Detect which cell encompasses the target text, then output its [x, y] center coordinate. 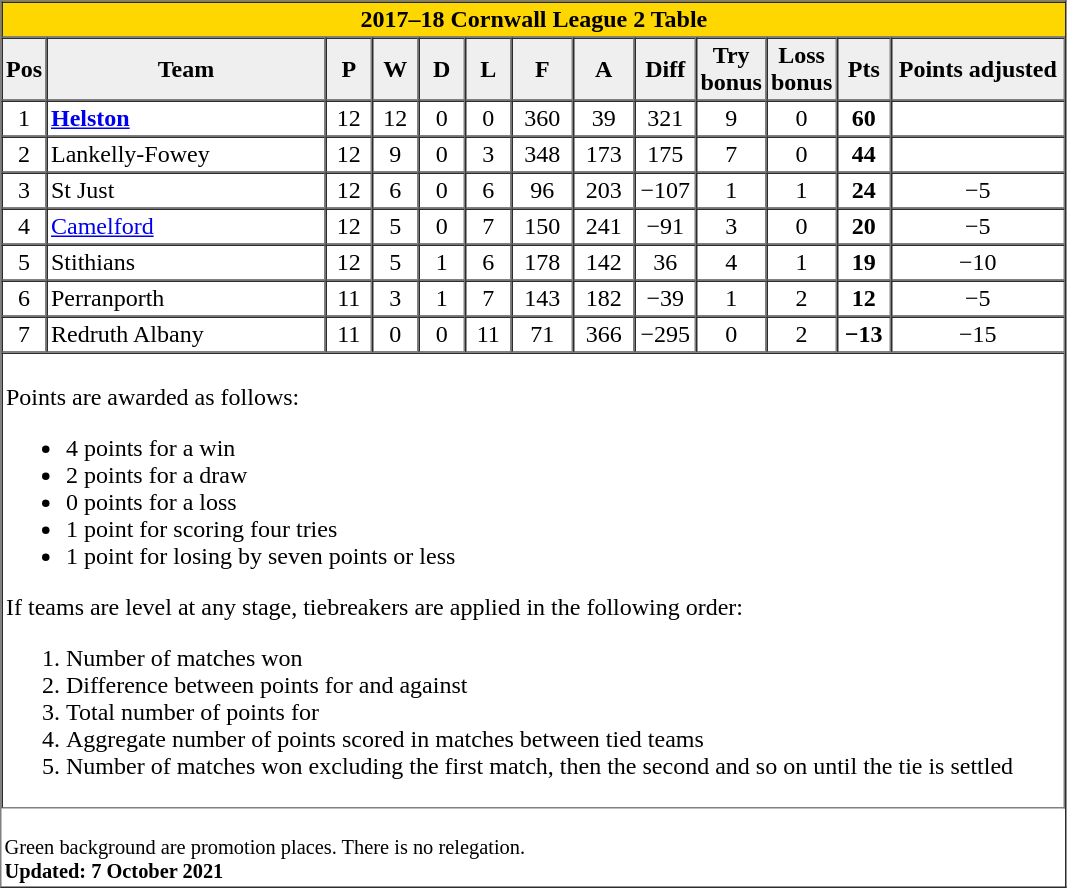
−295 [665, 334]
Perranporth [186, 298]
−13 [864, 334]
Team [186, 70]
142 [604, 262]
39 [604, 118]
W [395, 70]
−39 [665, 298]
−107 [665, 190]
20 [864, 226]
St Just [186, 190]
2017–18 Cornwall League 2 Table [534, 20]
Diff [665, 70]
321 [665, 118]
F [543, 70]
Loss bonus [801, 70]
−15 [978, 334]
150 [543, 226]
96 [543, 190]
348 [543, 154]
60 [864, 118]
182 [604, 298]
D [441, 70]
Pos [24, 70]
175 [665, 154]
Stithians [186, 262]
Lankelly-Fowey [186, 154]
Pts [864, 70]
366 [604, 334]
173 [604, 154]
71 [543, 334]
24 [864, 190]
360 [543, 118]
−91 [665, 226]
Camelford [186, 226]
Helston [186, 118]
Try bonus [731, 70]
203 [604, 190]
P [349, 70]
−10 [978, 262]
143 [543, 298]
A [604, 70]
Green background are promotion places. There is no relegation. Updated: 7 October 2021 [534, 847]
241 [604, 226]
44 [864, 154]
Redruth Albany [186, 334]
36 [665, 262]
178 [543, 262]
19 [864, 262]
L [488, 70]
Points adjusted [978, 70]
